Pinpoint the cell where the given text exists, returning its (X, Y) midpoint coordinate. 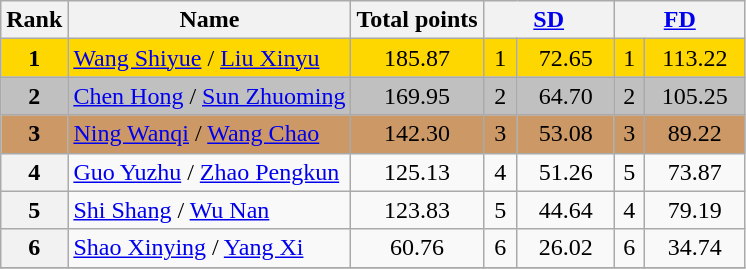
51.26 (566, 172)
Wang Shiyue / Liu Xinyu (210, 58)
SD (548, 20)
125.13 (417, 172)
26.02 (566, 248)
73.87 (694, 172)
53.08 (566, 134)
72.65 (566, 58)
44.64 (566, 210)
Shi Shang / Wu Nan (210, 210)
142.30 (417, 134)
185.87 (417, 58)
113.22 (694, 58)
Chen Hong / Sun Zhuoming (210, 96)
FD (680, 20)
Shao Xinying / Yang Xi (210, 248)
89.22 (694, 134)
79.19 (694, 210)
Guo Yuzhu / Zhao Pengkun (210, 172)
Rank (34, 20)
105.25 (694, 96)
169.95 (417, 96)
64.70 (566, 96)
Total points (417, 20)
Ning Wanqi / Wang Chao (210, 134)
60.76 (417, 248)
34.74 (694, 248)
123.83 (417, 210)
Name (210, 20)
